From the cell containing the given text, extract its center point as [X, Y] coordinate. 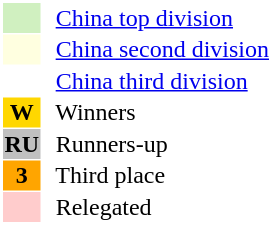
China third division [156, 81]
Runners-up [156, 144]
China second division [156, 49]
Third place [156, 175]
W [22, 113]
Relegated [156, 207]
RU [22, 144]
3 [22, 175]
China top division [156, 18]
Winners [156, 113]
